Provide the [X, Y] coordinate of the cell's center where the given text is located.  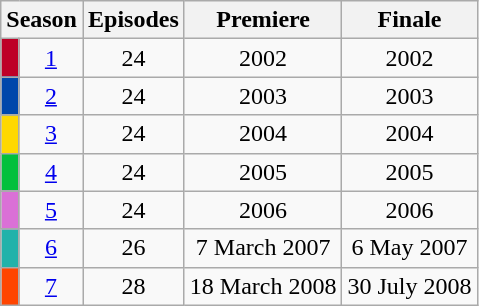
7 [50, 286]
1 [50, 58]
30 July 2008 [410, 286]
Episodes [133, 20]
18 March 2008 [263, 286]
6 [50, 248]
Premiere [263, 20]
6 May 2007 [410, 248]
4 [50, 172]
28 [133, 286]
5 [50, 210]
26 [133, 248]
Finale [410, 20]
2 [50, 96]
Season [42, 20]
3 [50, 134]
7 March 2007 [263, 248]
